Find where the given text appears and provide that cell's center as (x, y) coordinate. 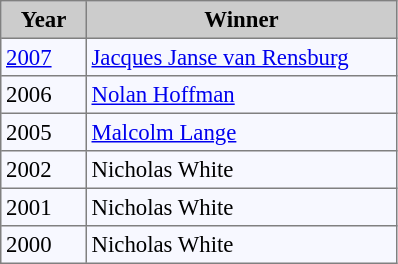
2001 (44, 207)
2002 (44, 170)
2000 (44, 245)
Year (44, 20)
2005 (44, 132)
Jacques Janse van Rensburg (241, 57)
Winner (241, 20)
2006 (44, 95)
2007 (44, 57)
Malcolm Lange (241, 132)
Nolan Hoffman (241, 95)
